Search for the cell housing the specified text and yield its [x, y] center coordinate. 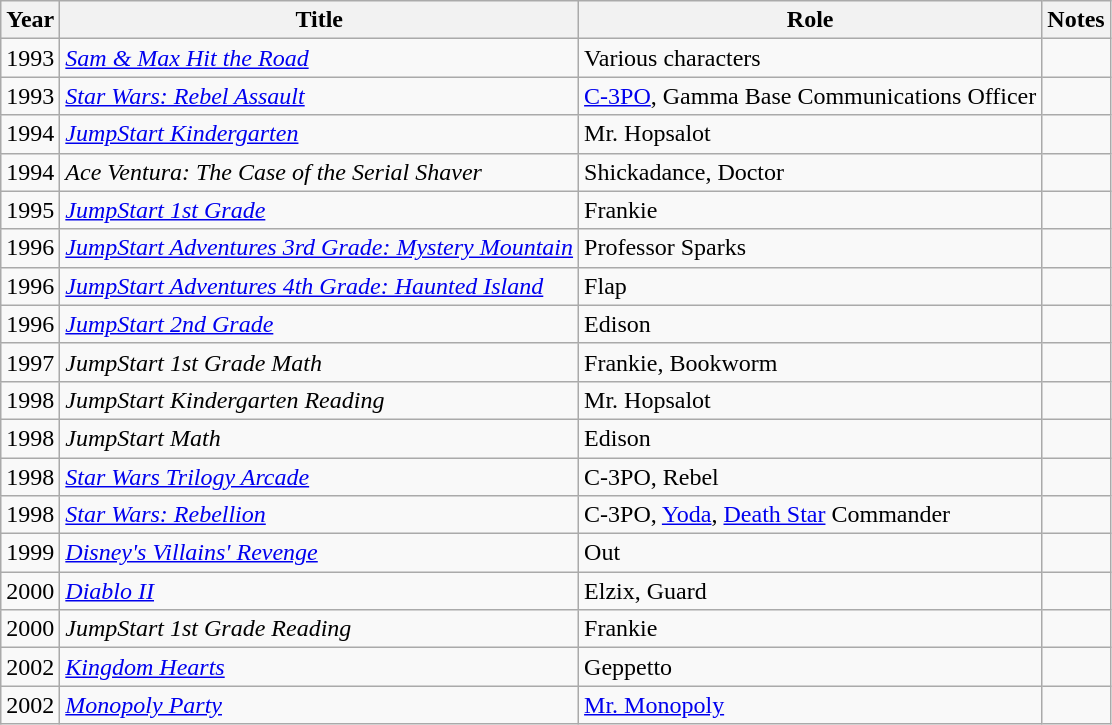
1995 [30, 210]
Sam & Max Hit the Road [320, 58]
Star Wars Trilogy Arcade [320, 477]
JumpStart 1st Grade Math [320, 362]
Notes [1076, 20]
Geppetto [810, 667]
JumpStart Adventures 3rd Grade: Mystery Mountain [320, 248]
Elzix, Guard [810, 591]
JumpStart 1st Grade [320, 210]
1997 [30, 362]
JumpStart Kindergarten [320, 134]
Professor Sparks [810, 248]
Star Wars: Rebel Assault [320, 96]
Flap [810, 286]
Out [810, 553]
Star Wars: Rebellion [320, 515]
Mr. Monopoly [810, 705]
1999 [30, 553]
JumpStart 2nd Grade [320, 324]
JumpStart Math [320, 438]
C-3PO, Rebel [810, 477]
Diablo II [320, 591]
JumpStart Kindergarten Reading [320, 400]
C-3PO, Gamma Base Communications Officer [810, 96]
Frankie, Bookworm [810, 362]
Ace Ventura: The Case of the Serial Shaver [320, 172]
C-3PO, Yoda, Death Star Commander [810, 515]
Various characters [810, 58]
Monopoly Party [320, 705]
Disney's Villains' Revenge [320, 553]
JumpStart Adventures 4th Grade: Haunted Island [320, 286]
Year [30, 20]
Title [320, 20]
Role [810, 20]
JumpStart 1st Grade Reading [320, 629]
Kingdom Hearts [320, 667]
Shickadance, Doctor [810, 172]
